Output the (x, y) coordinate of the center of the cell containing the given text.  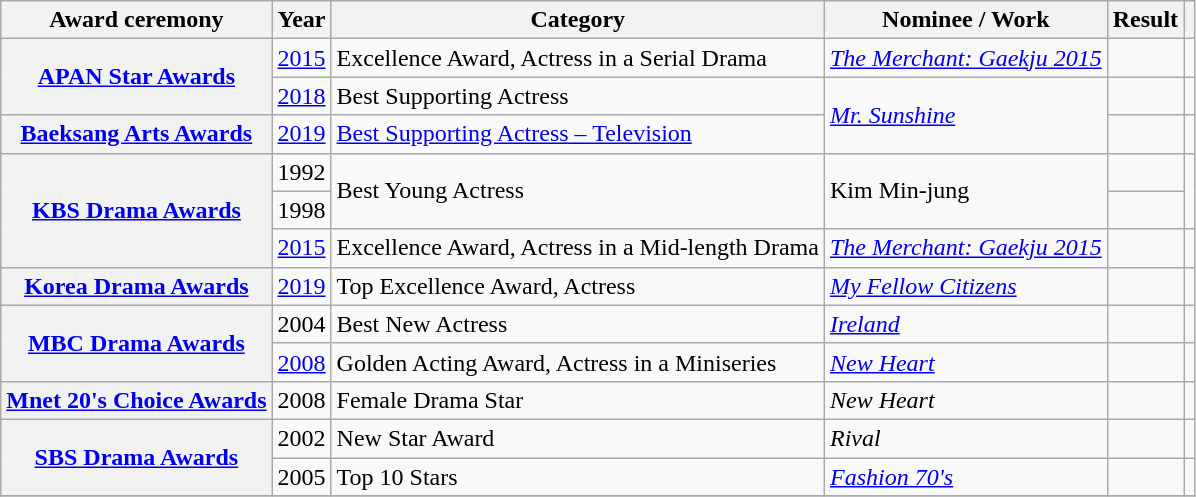
Baeksang Arts Awards (136, 134)
1992 (302, 172)
Award ceremony (136, 20)
Mr. Sunshine (966, 115)
Best New Actress (578, 324)
2004 (302, 324)
2002 (302, 438)
Excellence Award, Actress in a Mid-length Drama (578, 248)
MBC Drama Awards (136, 343)
My Fellow Citizens (966, 286)
Category (578, 20)
Korea Drama Awards (136, 286)
APAN Star Awards (136, 77)
Top 10 Stars (578, 477)
SBS Drama Awards (136, 457)
Top Excellence Award, Actress (578, 286)
Rival (966, 438)
2018 (302, 96)
KBS Drama Awards (136, 210)
2005 (302, 477)
Ireland (966, 324)
1998 (302, 210)
Kim Min-jung (966, 191)
Mnet 20's Choice Awards (136, 400)
Female Drama Star (578, 400)
Result (1145, 20)
Excellence Award, Actress in a Serial Drama (578, 58)
Golden Acting Award, Actress in a Miniseries (578, 362)
Nominee / Work (966, 20)
Best Supporting Actress (578, 96)
Best Young Actress (578, 191)
Year (302, 20)
Best Supporting Actress – Television (578, 134)
New Star Award (578, 438)
Fashion 70's (966, 477)
